Find where the given text appears and provide that cell's center as [x, y] coordinate. 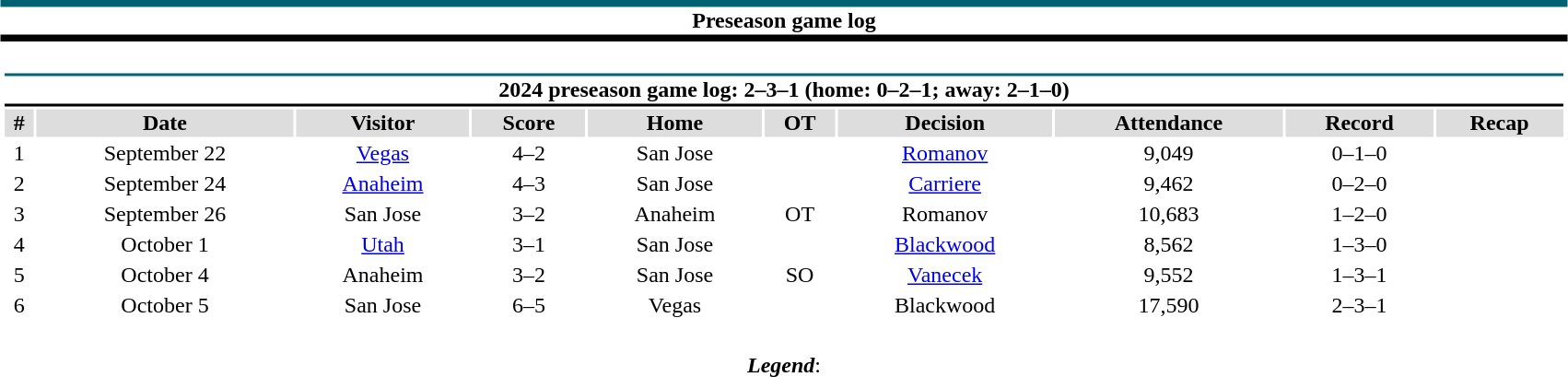
Attendance [1168, 123]
2024 preseason game log: 2–3–1 (home: 0–2–1; away: 2–1–0) [783, 90]
October 1 [165, 244]
Home [675, 123]
10,683 [1168, 215]
17,590 [1168, 305]
4–3 [529, 183]
Visitor [383, 123]
1 [18, 154]
1–2–0 [1359, 215]
4–2 [529, 154]
9,462 [1168, 183]
4 [18, 244]
September 24 [165, 183]
September 26 [165, 215]
Recap [1499, 123]
0–1–0 [1359, 154]
September 22 [165, 154]
8,562 [1168, 244]
Utah [383, 244]
Preseason game log [784, 20]
October 5 [165, 305]
Vanecek [945, 276]
9,049 [1168, 154]
0–2–0 [1359, 183]
3–1 [529, 244]
1–3–1 [1359, 276]
3 [18, 215]
# [18, 123]
October 4 [165, 276]
Record [1359, 123]
2–3–1 [1359, 305]
5 [18, 276]
Score [529, 123]
Decision [945, 123]
9,552 [1168, 276]
Date [165, 123]
SO [800, 276]
Carriere [945, 183]
6 [18, 305]
6–5 [529, 305]
1–3–0 [1359, 244]
2 [18, 183]
